Search for the cell housing the specified text and yield its [X, Y] center coordinate. 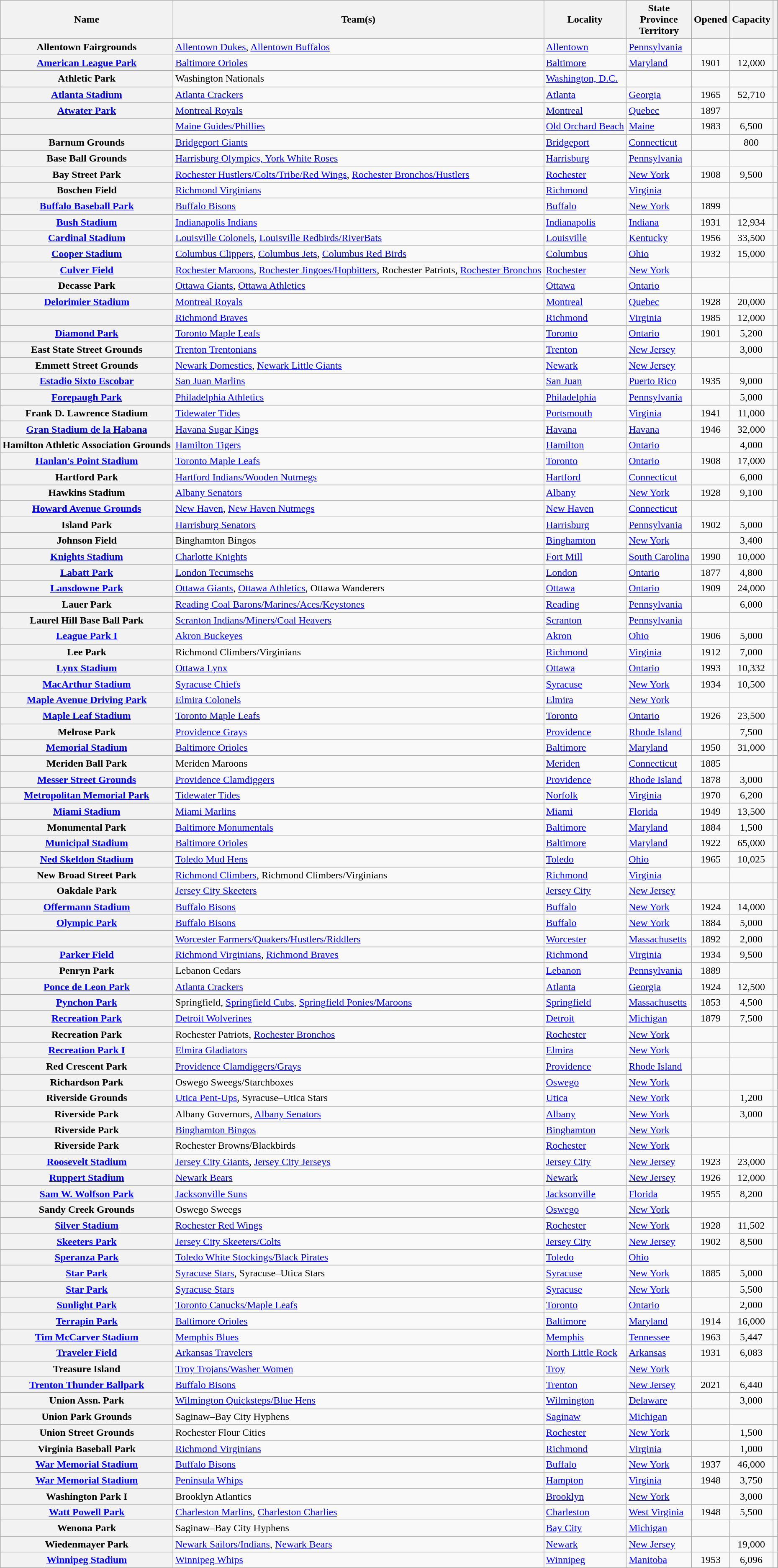
Richmond Braves [358, 318]
Tim McCarver Stadium [87, 1337]
Newark Domestics, Newark Little Giants [358, 365]
Jersey City Giants, Jersey City Jerseys [358, 1162]
10,500 [751, 684]
Maple Leaf Stadium [87, 716]
Decasse Park [87, 286]
Manitoba [659, 1560]
Municipal Stadium [87, 843]
Lynx Stadium [87, 668]
Meriden [585, 764]
Miami Stadium [87, 811]
1956 [711, 238]
Detroit Wolverines [358, 1019]
Virginia Baseball Park [87, 1448]
Jersey City Skeeters [358, 891]
Traveler Field [87, 1353]
1892 [711, 939]
1,200 [751, 1098]
Parker Field [87, 955]
Buffalo Baseball Park [87, 206]
Charleston [585, 1512]
Hartford [585, 477]
Hamilton [585, 445]
Hartford Indians/Wooden Nutmegs [358, 477]
Locality [585, 20]
24,000 [751, 588]
Lauer Park [87, 604]
Philadelphia Athletics [358, 397]
Peninsula Whips [358, 1480]
Troy [585, 1369]
Atlanta Stadium [87, 95]
1912 [711, 652]
Cooper Stadium [87, 254]
Name [87, 20]
17,000 [751, 461]
Athletic Park [87, 79]
Meriden Ball Park [87, 764]
Saginaw [585, 1417]
Penryn Park [87, 970]
Lebanon [585, 970]
Atwater Park [87, 110]
12,500 [751, 986]
Puerto Rico [659, 381]
Rochester Patriots, Rochester Bronchos [358, 1034]
Albany Governors, Albany Senators [358, 1114]
Providence Clamdiggers/Grays [358, 1066]
Charleston Marlins, Charleston Charlies [358, 1512]
8,200 [751, 1193]
Fort Mill [585, 557]
New Broad Street Park [87, 875]
Charlotte Knights [358, 557]
MacArthur Stadium [87, 684]
6,500 [751, 126]
Washington Park I [87, 1496]
Louisville [585, 238]
1993 [711, 668]
1963 [711, 1337]
Syracuse Stars [358, 1289]
Utica Pent-Ups, Syracuse–Utica Stars [358, 1098]
1897 [711, 110]
31,000 [751, 748]
Union Assn. Park [87, 1401]
North Little Rock [585, 1353]
1914 [711, 1321]
Island Park [87, 525]
Lee Park [87, 652]
Providence Clamdiggers [358, 780]
Forepaugh Park [87, 397]
Baltimore Monumentals [358, 827]
Troy Trojans/Washer Women [358, 1369]
4,500 [751, 1003]
London [585, 572]
Syracuse Chiefs [358, 684]
Bridgeport Giants [358, 142]
12,934 [751, 222]
Bay Street Park [87, 174]
Albany Senators [358, 493]
1922 [711, 843]
1853 [711, 1003]
Union Park Grounds [87, 1417]
Delorimier Stadium [87, 302]
Hanlan's Point Stadium [87, 461]
16,000 [751, 1321]
15,000 [751, 254]
Portsmouth [585, 413]
11,000 [751, 413]
Recreation Park I [87, 1050]
Kentucky [659, 238]
Bush Stadium [87, 222]
San Juan [585, 381]
Toledo White Stockings/Black Pirates [358, 1257]
Hampton [585, 1480]
Worcester [585, 939]
1923 [711, 1162]
Maine [659, 126]
800 [751, 142]
Springfield, Springfield Cubs, Springfield Ponies/Maroons [358, 1003]
Havana Sugar Kings [358, 429]
Hamilton Athletic Association Grounds [87, 445]
Elmira Gladiators [358, 1050]
1950 [711, 748]
Diamond Park [87, 334]
Frank D. Lawrence Stadium [87, 413]
Memphis [585, 1337]
1877 [711, 572]
9,100 [751, 493]
1949 [711, 811]
1953 [711, 1560]
Winnipeg [585, 1560]
Gran Stadium de la Habana [87, 429]
10,000 [751, 557]
1889 [711, 970]
Culver Field [87, 270]
Knights Stadium [87, 557]
Ruppert Stadium [87, 1178]
Wilmington Quicksteps/Blue Hens [358, 1401]
Winnipeg Whips [358, 1560]
10,025 [751, 859]
Reading [585, 604]
6,200 [751, 796]
Elmira Colonels [358, 700]
Ottawa Giants, Ottawa Athletics [358, 286]
Louisville Colonels, Louisville Redbirds/RiverBats [358, 238]
1985 [711, 318]
London Tecumsehs [358, 572]
7,000 [751, 652]
Arkansas Travelers [358, 1353]
Wilmington [585, 1401]
33,500 [751, 238]
Cardinal Stadium [87, 238]
Trenton Trentonians [358, 349]
Detroit [585, 1019]
East State Street Grounds [87, 349]
Roosevelt Stadium [87, 1162]
San Juan Marlins [358, 381]
10,332 [751, 668]
Union Street Grounds [87, 1432]
Pynchon Park [87, 1003]
4,800 [751, 572]
Richmond Climbers/Virginians [358, 652]
Brooklyn [585, 1496]
Tennessee [659, 1337]
Treasure Island [87, 1369]
Brooklyn Atlantics [358, 1496]
Richmond Virginians, Richmond Braves [358, 955]
Allentown Dukes, Allentown Buffalos [358, 47]
Ponce de Leon Park [87, 986]
1906 [711, 636]
Lansdowne Park [87, 588]
Silver Stadium [87, 1225]
13,500 [751, 811]
Springfield [585, 1003]
Wenona Park [87, 1528]
Hartford Park [87, 477]
Johnson Field [87, 541]
Rochester Maroons, Rochester Jingoes/Hopbitters, Rochester Patriots, Rochester Bronchos [358, 270]
Opened [711, 20]
Barnum Grounds [87, 142]
20,000 [751, 302]
Washington Nationals [358, 79]
Terrapin Park [87, 1321]
1878 [711, 780]
Old Orchard Beach [585, 126]
Harrisburg Olympics, York White Roses [358, 158]
Allentown Fairgrounds [87, 47]
Jersey City Skeeters/Colts [358, 1242]
Columbus [585, 254]
Sandy Creek Grounds [87, 1209]
23,000 [751, 1162]
Ottawa Giants, Ottawa Athletics, Ottawa Wanderers [358, 588]
Bay City [585, 1528]
Richmond Climbers, Richmond Climbers/Virginians [358, 875]
Worcester Farmers/Quakers/Hustlers/Riddlers [358, 939]
Red Crescent Park [87, 1066]
Bridgeport [585, 142]
Trenton Thunder Ballpark [87, 1385]
Speranza Park [87, 1257]
Maine Guides/Phillies [358, 126]
1955 [711, 1193]
Oswego Sweegs [358, 1209]
League Park I [87, 636]
Ottawa Lynx [358, 668]
Miami [585, 811]
Reading Coal Barons/Marines/Aces/Keystones [358, 604]
Toledo Mud Hens [358, 859]
Jacksonville Suns [358, 1193]
5,447 [751, 1337]
Philadelphia [585, 397]
1941 [711, 413]
Sam W. Wolfson Park [87, 1193]
1937 [711, 1464]
1990 [711, 557]
Metropolitan Memorial Park [87, 796]
Estadio Sixto Escobar [87, 381]
Labatt Park [87, 572]
Akron Buckeyes [358, 636]
4,000 [751, 445]
Arkansas [659, 1353]
Columbus Clippers, Columbus Jets, Columbus Red Birds [358, 254]
Hamilton Tigers [358, 445]
6,096 [751, 1560]
Skeeters Park [87, 1242]
Rochester Browns/Blackbirds [358, 1146]
Oakdale Park [87, 891]
1909 [711, 588]
Oswego Sweegs/Starchboxes [358, 1082]
Miami Marlins [358, 811]
Akron [585, 636]
1899 [711, 206]
1970 [711, 796]
Wiedenmayer Park [87, 1544]
1932 [711, 254]
Messer Street Grounds [87, 780]
Newark Sailors/Indians, Newark Bears [358, 1544]
9,000 [751, 381]
Syracuse Stars, Syracuse–Utica Stars [358, 1273]
Memorial Stadium [87, 748]
2021 [711, 1385]
Indiana [659, 222]
Winnipeg Stadium [87, 1560]
65,000 [751, 843]
Indianapolis Indians [358, 222]
1983 [711, 126]
Delaware [659, 1401]
New Haven [585, 509]
Newark Bears [358, 1178]
Utica [585, 1098]
Allentown [585, 47]
Laurel Hill Base Ball Park [87, 620]
Scranton Indians/Miners/Coal Heavers [358, 620]
1935 [711, 381]
Rochester Red Wings [358, 1225]
Richardson Park [87, 1082]
11,502 [751, 1225]
3,750 [751, 1480]
Toronto Canucks/Maple Leafs [358, 1305]
52,710 [751, 95]
14,000 [751, 907]
8,500 [751, 1242]
Howard Avenue Grounds [87, 509]
Emmett Street Grounds [87, 365]
Offermann Stadium [87, 907]
19,000 [751, 1544]
Indianapolis [585, 222]
Base Ball Grounds [87, 158]
Hawkins Stadium [87, 493]
Lebanon Cedars [358, 970]
5,200 [751, 334]
Melrose Park [87, 732]
South Carolina [659, 557]
32,000 [751, 429]
Ned Skeldon Stadium [87, 859]
46,000 [751, 1464]
Riverside Grounds [87, 1098]
New Haven, New Haven Nutmegs [358, 509]
Harrisburg Senators [358, 525]
Norfolk [585, 796]
Scranton [585, 620]
1879 [711, 1019]
23,500 [751, 716]
Maple Avenue Driving Park [87, 700]
Olympic Park [87, 923]
Washington, D.C. [585, 79]
1946 [711, 429]
Capacity [751, 20]
Rochester Flour Cities [358, 1432]
Jacksonville [585, 1193]
American League Park [87, 63]
1,000 [751, 1448]
Meriden Maroons [358, 764]
Providence Grays [358, 732]
Boschen Field [87, 190]
Team(s) [358, 20]
6,440 [751, 1385]
3,400 [751, 541]
Sunlight Park [87, 1305]
Watt Powell Park [87, 1512]
6,083 [751, 1353]
Memphis Blues [358, 1337]
Monumental Park [87, 827]
Rochester Hustlers/Colts/Tribe/Red Wings, Rochester Bronchos/Hustlers [358, 174]
West Virginia [659, 1512]
StateProvinceTerritory [659, 20]
